From the cell containing the given text, extract its center point as [X, Y] coordinate. 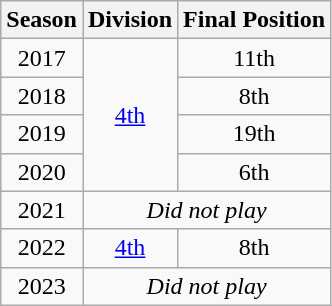
2018 [42, 96]
2023 [42, 286]
6th [254, 172]
2022 [42, 248]
2021 [42, 210]
Final Position [254, 20]
11th [254, 58]
2017 [42, 58]
Season [42, 20]
Division [130, 20]
2020 [42, 172]
2019 [42, 134]
19th [254, 134]
